Return [X, Y] of the center of cell containing provided text 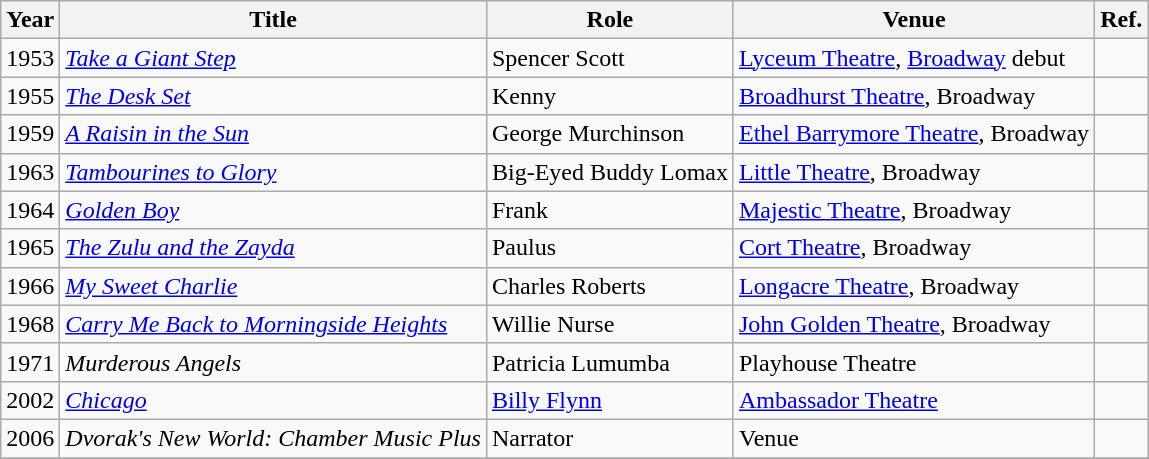
Patricia Lumumba [610, 362]
Majestic Theatre, Broadway [914, 210]
1966 [30, 286]
Cort Theatre, Broadway [914, 248]
John Golden Theatre, Broadway [914, 324]
Year [30, 20]
1955 [30, 96]
Paulus [610, 248]
Charles Roberts [610, 286]
Chicago [274, 400]
Kenny [610, 96]
1959 [30, 134]
The Zulu and the Zayda [274, 248]
Narrator [610, 438]
1953 [30, 58]
Little Theatre, Broadway [914, 172]
Ambassador Theatre [914, 400]
Golden Boy [274, 210]
2006 [30, 438]
Murderous Angels [274, 362]
Take a Giant Step [274, 58]
Lyceum Theatre, Broadway debut [914, 58]
Big-Eyed Buddy Lomax [610, 172]
1964 [30, 210]
My Sweet Charlie [274, 286]
A Raisin in the Sun [274, 134]
1965 [30, 248]
2002 [30, 400]
Longacre Theatre, Broadway [914, 286]
Billy Flynn [610, 400]
Dvorak's New World: Chamber Music Plus [274, 438]
Tambourines to Glory [274, 172]
1971 [30, 362]
1963 [30, 172]
George Murchinson [610, 134]
Ref. [1122, 20]
Playhouse Theatre [914, 362]
1968 [30, 324]
The Desk Set [274, 96]
Role [610, 20]
Willie Nurse [610, 324]
Title [274, 20]
Broadhurst Theatre, Broadway [914, 96]
Carry Me Back to Morningside Heights [274, 324]
Ethel Barrymore Theatre, Broadway [914, 134]
Frank [610, 210]
Spencer Scott [610, 58]
